Identify which cell holds the provided text, then report its (X, Y) central coordinate. 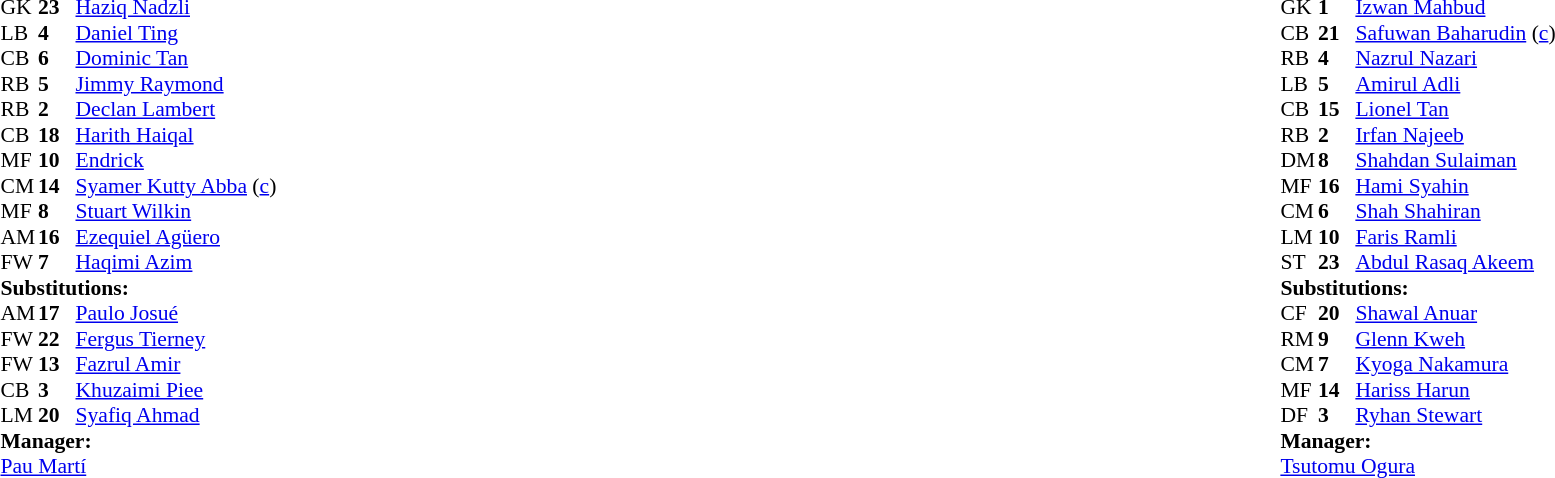
Hami Syahin (1455, 186)
Nazrul Nazari (1455, 59)
9 (1337, 339)
23 (1337, 263)
22 (57, 339)
CF (1299, 313)
Dominic Tan (176, 59)
15 (1337, 109)
RM (1299, 339)
Stuart Wilkin (176, 211)
Fazrul Amir (176, 365)
Haqimi Azim (176, 263)
Shawal Anuar (1455, 313)
Khuzaimi Piee (176, 390)
Syamer Kutty Abba (c) (176, 186)
DF (1299, 415)
Glenn Kweh (1455, 339)
Daniel Ting (176, 33)
18 (57, 135)
Endrick (176, 161)
Amirul Adli (1455, 84)
Shah Shahiran (1455, 211)
17 (57, 313)
13 (57, 365)
DM (1299, 161)
Jimmy Raymond (176, 84)
Harith Haiqal (176, 135)
Fergus Tierney (176, 339)
ST (1299, 263)
Kyoga Nakamura (1455, 365)
Syafiq Ahmad (176, 415)
Ezequiel Agüero (176, 237)
Ryhan Stewart (1455, 415)
Faris Ramli (1455, 237)
Shahdan Sulaiman (1455, 161)
Abdul Rasaq Akeem (1455, 263)
Paulo Josué (176, 313)
Hariss Harun (1455, 390)
Safuwan Baharudin (c) (1455, 33)
Irfan Najeeb (1455, 135)
Declan Lambert (176, 109)
21 (1337, 33)
Lionel Tan (1455, 109)
